Return (x, y) of the center of cell containing provided text 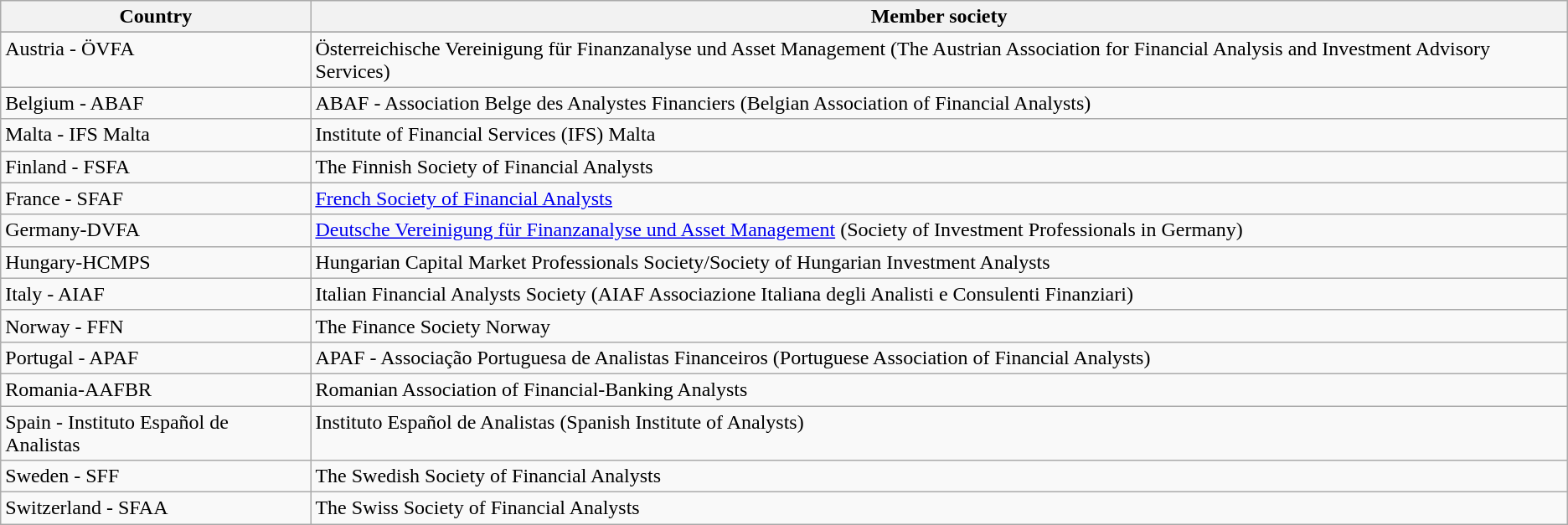
Malta - IFS Malta (156, 135)
Country (156, 17)
Romania-AAFBR (156, 389)
The Swiss Society of Financial Analysts (939, 508)
Romanian Association of Financial-Banking Analysts (939, 389)
French Society of Financial Analysts (939, 198)
Deutsche Vereinigung für Finanzanalyse und Asset Management (Society of Investment Professionals in Germany) (939, 230)
Institute of Financial Services (IFS) Malta (939, 135)
Sweden - SFF (156, 476)
Switzerland - SFAA (156, 508)
Spain - Instituto Español de Analistas (156, 432)
The Finance Society Norway (939, 326)
Germany-DVFA (156, 230)
Portugal - APAF (156, 358)
Member society (939, 17)
Belgium - ABAF (156, 103)
APAF - Associação Portuguesa de Analistas Financeiros (Portuguese Association of Financial Analysts) (939, 358)
Hungary-HCMPS (156, 262)
Italian Financial Analysts Society (AIAF Associazione Italiana degli Analisti e Consulenti Finanziari) (939, 294)
The Swedish Society of Financial Analysts (939, 476)
Hungarian Capital Market Professionals Society/Society of Hungarian Investment Analysts (939, 262)
Österreichische Vereinigung für Finanzanalyse und Asset Management (The Austrian Association for Financial Analysis and Investment Advisory Services) (939, 60)
Finland - FSFA (156, 167)
Austria - ÖVFA (156, 60)
Instituto Español de Analistas (Spanish Institute of Analysts) (939, 432)
France - SFAF (156, 198)
Italy - AIAF (156, 294)
Norway - FFN (156, 326)
ABAF - Association Belge des Analystes Financiers (Belgian Association of Financial Analysts) (939, 103)
The Finnish Society of Financial Analysts (939, 167)
